Output the [X, Y] coordinate of the center of the cell containing the given text.  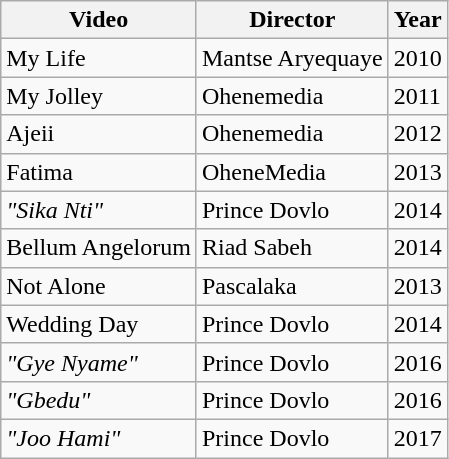
Wedding Day [99, 324]
Fatima [99, 172]
"Gye Nyame" [99, 362]
2011 [418, 96]
Bellum Angelorum [99, 248]
"Sika Nti" [99, 210]
Year [418, 20]
Director [292, 20]
Not Alone [99, 286]
Pascalaka [292, 286]
2012 [418, 134]
"Joo Hami" [99, 438]
Riad Sabeh [292, 248]
Video [99, 20]
My Life [99, 58]
2010 [418, 58]
2017 [418, 438]
Ajeii [99, 134]
Mantse Aryequaye [292, 58]
"Gbedu" [99, 400]
OheneMedia [292, 172]
My Jolley [99, 96]
